From the cell containing the given text, extract its center point as [x, y] coordinate. 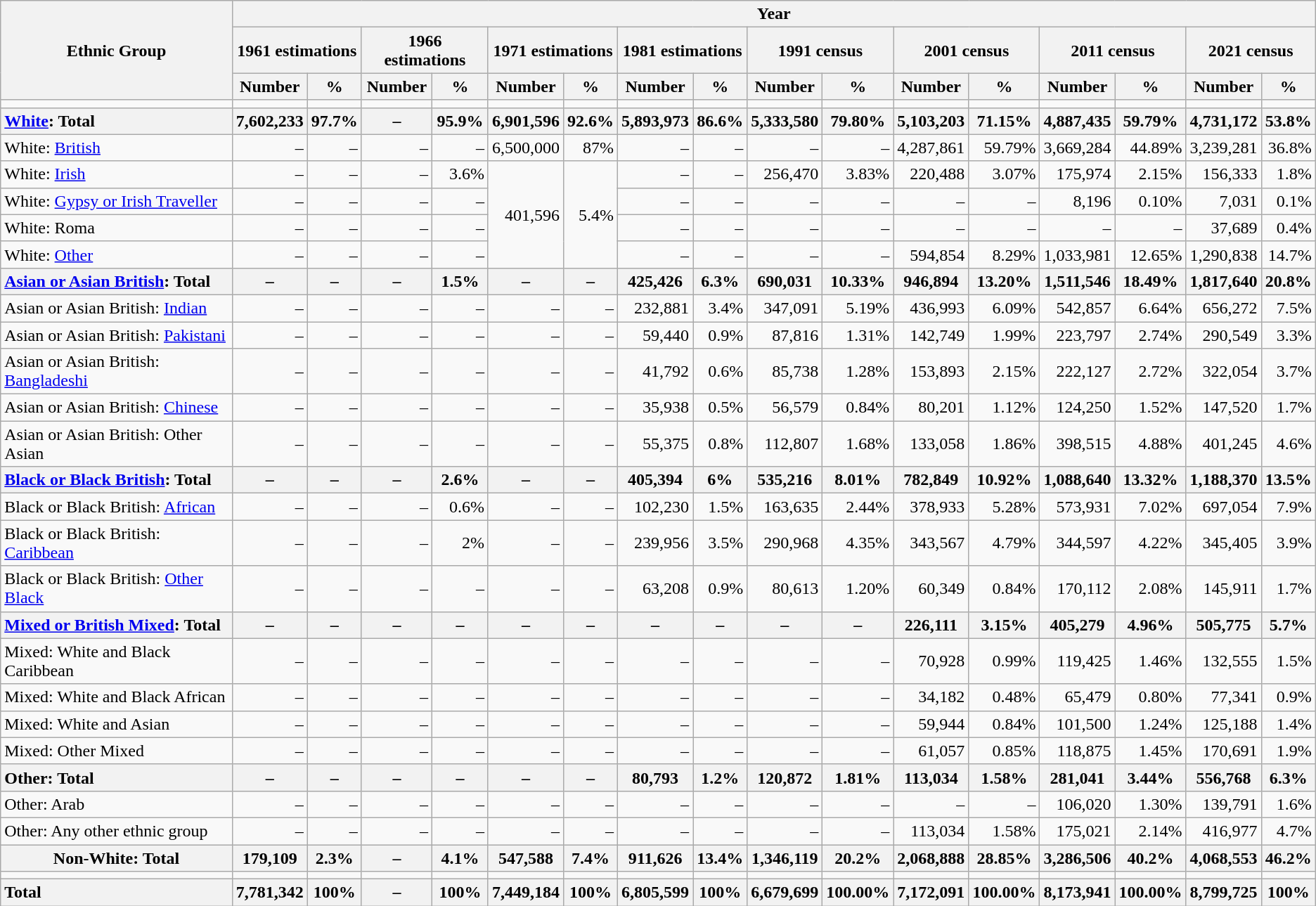
Other: Any other ethnic group [117, 831]
Year [773, 14]
416,977 [1223, 831]
95.9% [460, 121]
2001 census [967, 51]
347,091 [785, 308]
7,172,091 [931, 893]
13.4% [720, 858]
10.33% [858, 281]
0.99% [1004, 661]
2.44% [858, 507]
8,799,725 [1223, 893]
Asian or Asian British: Bangladeshi [117, 371]
1,346,119 [785, 858]
133,058 [931, 444]
7.02% [1150, 507]
1.20% [858, 589]
3.7% [1288, 371]
911,626 [655, 858]
79.80% [858, 121]
41,792 [655, 371]
290,968 [785, 543]
55,375 [655, 444]
61,057 [931, 751]
1.45% [1150, 751]
1.12% [1004, 408]
7,602,233 [270, 121]
1,188,370 [1223, 480]
156,333 [1223, 174]
697,054 [1223, 507]
Asian or Asian British: Indian [117, 308]
112,807 [785, 444]
3.44% [1150, 777]
5,103,203 [931, 121]
7.5% [1288, 308]
44.89% [1150, 148]
8,196 [1077, 201]
3.07% [1004, 174]
7.9% [1288, 507]
8.01% [858, 480]
0.85% [1004, 751]
Black or Black British: Total [117, 480]
0.4% [1288, 228]
1.81% [858, 777]
3,286,506 [1077, 858]
63,208 [655, 589]
Mixed: White and Black Caribbean [117, 661]
6,901,596 [526, 121]
White: Irish [117, 174]
80,613 [785, 589]
1,088,640 [1077, 480]
Total [117, 893]
4,887,435 [1077, 121]
946,894 [931, 281]
223,797 [1077, 335]
153,893 [931, 371]
3.6% [460, 174]
13.32% [1150, 480]
Non-White: Total [117, 858]
147,520 [1223, 408]
239,956 [655, 543]
85,738 [785, 371]
0.10% [1150, 201]
170,112 [1077, 589]
290,549 [1223, 335]
35,938 [655, 408]
28.85% [1004, 858]
1.8% [1288, 174]
343,567 [931, 543]
4.35% [858, 543]
1.68% [858, 444]
Other: Arab [117, 804]
398,515 [1077, 444]
87,816 [785, 335]
65,479 [1077, 697]
46.2% [1288, 858]
556,768 [1223, 777]
1.4% [1288, 724]
3.5% [720, 543]
36.8% [1288, 148]
37,689 [1223, 228]
Asian or Asian British: Total [117, 281]
53.8% [1288, 121]
7,449,184 [526, 893]
222,127 [1077, 371]
535,216 [785, 480]
5.28% [1004, 507]
170,691 [1223, 751]
436,993 [931, 308]
1,511,546 [1077, 281]
34,182 [931, 697]
80,793 [655, 777]
281,041 [1077, 777]
378,933 [931, 507]
1.6% [1288, 804]
59,944 [931, 724]
344,597 [1077, 543]
690,031 [785, 281]
12.65% [1150, 254]
8.29% [1004, 254]
0.48% [1004, 697]
5,333,580 [785, 121]
102,230 [655, 507]
1.52% [1150, 408]
2.14% [1150, 831]
Asian or Asian British: Other Asian [117, 444]
Ethnic Group [117, 51]
220,488 [931, 174]
Asian or Asian British: Chinese [117, 408]
4,731,172 [1223, 121]
2.3% [335, 858]
2.74% [1150, 335]
2011 census [1113, 51]
8,173,941 [1077, 893]
7,781,342 [270, 893]
425,426 [655, 281]
175,021 [1077, 831]
Mixed: White and Asian [117, 724]
163,635 [785, 507]
1.31% [858, 335]
1.24% [1150, 724]
4,068,553 [1223, 858]
4.6% [1288, 444]
322,054 [1223, 371]
Black or Black British: Caribbean [117, 543]
77,341 [1223, 697]
132,555 [1223, 661]
3.9% [1288, 543]
White: Gypsy or Irish Traveller [117, 201]
5.4% [591, 214]
1.2% [720, 777]
139,791 [1223, 804]
60,349 [931, 589]
80,201 [931, 408]
1,290,838 [1223, 254]
0.1% [1288, 201]
6.09% [1004, 308]
87% [591, 148]
6,500,000 [526, 148]
18.49% [1150, 281]
6,679,699 [785, 893]
0.5% [720, 408]
118,875 [1077, 751]
Mixed: Other Mixed [117, 751]
56,579 [785, 408]
92.6% [591, 121]
10.92% [1004, 480]
Black or Black British: Other Black [117, 589]
3,239,281 [1223, 148]
573,931 [1077, 507]
4.79% [1004, 543]
2.08% [1150, 589]
656,272 [1223, 308]
40.2% [1150, 858]
59,440 [655, 335]
124,250 [1077, 408]
6,805,599 [655, 893]
White: Total [117, 121]
3.4% [720, 308]
1.99% [1004, 335]
1,033,981 [1077, 254]
4.96% [1150, 625]
547,588 [526, 858]
4.7% [1288, 831]
1966 estimations [425, 51]
1.30% [1150, 804]
401,245 [1223, 444]
3.83% [858, 174]
1.86% [1004, 444]
101,500 [1077, 724]
Asian or Asian British: Pakistani [117, 335]
White: Roma [117, 228]
256,470 [785, 174]
505,775 [1223, 625]
5.19% [858, 308]
106,020 [1077, 804]
71.15% [1004, 121]
Black or Black British: African [117, 507]
20.2% [858, 858]
119,425 [1077, 661]
2.6% [460, 480]
4.22% [1150, 543]
120,872 [785, 777]
145,911 [1223, 589]
5,893,973 [655, 121]
125,188 [1223, 724]
13.20% [1004, 281]
2% [460, 543]
2021 census [1251, 51]
1961 estimations [297, 51]
1.9% [1288, 751]
1971 estimations [553, 51]
1,817,640 [1223, 281]
6% [720, 480]
4.1% [460, 858]
97.7% [335, 121]
7,031 [1223, 201]
594,854 [931, 254]
Mixed or British Mixed: Total [117, 625]
White: Other [117, 254]
1991 census [820, 51]
4.88% [1150, 444]
Mixed: White and Black African [117, 697]
7.4% [591, 858]
405,394 [655, 480]
401,596 [526, 214]
3.3% [1288, 335]
345,405 [1223, 543]
3,669,284 [1077, 148]
542,857 [1077, 308]
Other: Total [117, 777]
179,109 [270, 858]
3.15% [1004, 625]
5.7% [1288, 625]
13.5% [1288, 480]
White: British [117, 148]
6.64% [1150, 308]
14.7% [1288, 254]
2,068,888 [931, 858]
175,974 [1077, 174]
0.80% [1150, 697]
782,849 [931, 480]
1.28% [858, 371]
0.8% [720, 444]
1981 estimations [683, 51]
232,881 [655, 308]
1.46% [1150, 661]
142,749 [931, 335]
70,928 [931, 661]
2.72% [1150, 371]
405,279 [1077, 625]
86.6% [720, 121]
20.8% [1288, 281]
4,287,861 [931, 148]
226,111 [931, 625]
